Detect which cell encompasses the target text, then output its [X, Y] center coordinate. 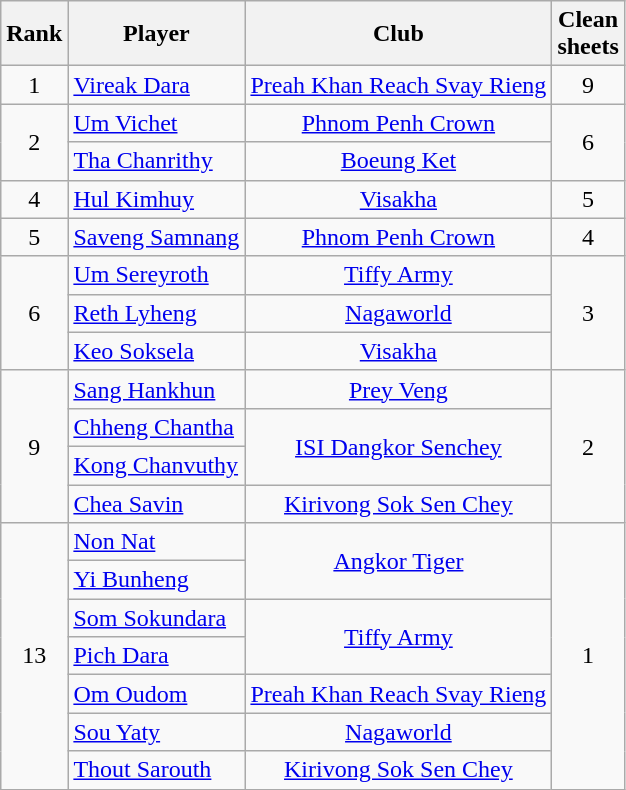
Som Sokundara [156, 618]
Club [398, 34]
13 [34, 656]
Chea Savin [156, 503]
Um Vichet [156, 123]
Cleansheets [588, 34]
Sang Hankhun [156, 389]
Hul Kimhuy [156, 199]
Prey Veng [398, 389]
3 [588, 313]
Angkor Tiger [398, 561]
Um Sereyroth [156, 275]
Yi Bunheng [156, 580]
Sou Yaty [156, 732]
Thout Sarouth [156, 770]
Saveng Samnang [156, 237]
Keo Soksela [156, 351]
Reth Lyheng [156, 313]
Vireak Dara [156, 85]
Pich Dara [156, 656]
Non Nat [156, 542]
Om Oudom [156, 694]
Tha Chanrithy [156, 161]
Boeung Ket [398, 161]
ISI Dangkor Senchey [398, 446]
Rank [34, 34]
Chheng Chantha [156, 427]
Kong Chanvuthy [156, 465]
Player [156, 34]
